From the cell containing the given text, extract its center point as [x, y] coordinate. 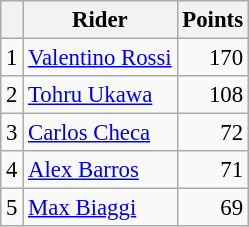
5 [12, 208]
Max Biaggi [100, 208]
72 [212, 133]
2 [12, 95]
4 [12, 170]
Rider [100, 20]
Alex Barros [100, 170]
Carlos Checa [100, 133]
Valentino Rossi [100, 58]
1 [12, 58]
Points [212, 20]
3 [12, 133]
Tohru Ukawa [100, 95]
108 [212, 95]
71 [212, 170]
170 [212, 58]
69 [212, 208]
